Extract the (x, y) coordinate from the center of the cell holding the provided text.  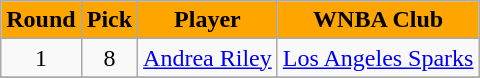
Player (208, 20)
1 (41, 58)
WNBA Club (378, 20)
Los Angeles Sparks (378, 58)
Pick (109, 20)
8 (109, 58)
Andrea Riley (208, 58)
Round (41, 20)
